Output the [X, Y] coordinate of the center of the cell containing the given text.  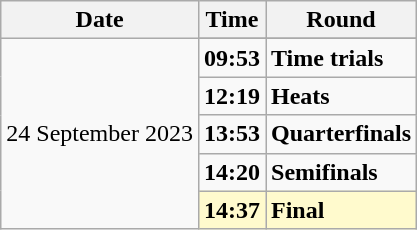
Date [100, 20]
09:53 [232, 58]
Semifinals [342, 172]
14:20 [232, 172]
24 September 2023 [100, 134]
Round [342, 20]
12:19 [232, 96]
13:53 [232, 134]
Heats [342, 96]
Time [232, 20]
Quarterfinals [342, 134]
Final [342, 210]
14:37 [232, 210]
Time trials [342, 58]
